Scan for the cell matching the given text and deliver its (X, Y) coordinate at center. 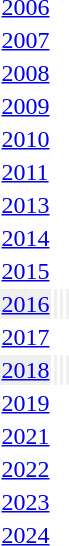
2016 (26, 304)
2021 (26, 436)
2023 (26, 502)
2019 (26, 403)
2009 (26, 106)
2007 (26, 40)
2014 (26, 238)
2022 (26, 469)
2010 (26, 139)
2008 (26, 73)
2017 (26, 337)
2018 (26, 370)
2015 (26, 271)
2013 (26, 205)
2011 (26, 172)
